Detect which cell encompasses the target text, then output its (X, Y) center coordinate. 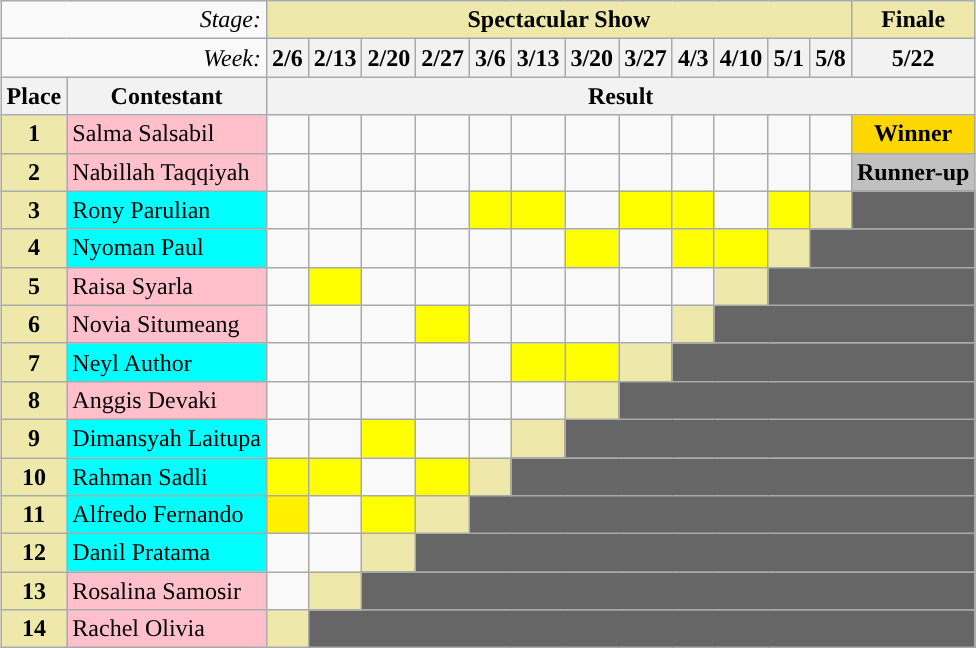
Place (34, 96)
3/6 (490, 58)
7 (34, 362)
3/27 (646, 58)
2/27 (443, 58)
3/13 (538, 58)
Nyoman Paul (167, 248)
Spectacular Show (558, 20)
Contestant (167, 96)
Novia Situmeang (167, 324)
2/6 (287, 58)
Winner (913, 134)
4/10 (741, 58)
Neyl Author (167, 362)
Anggis Devaki (167, 400)
Nabillah Taqqiyah (167, 172)
Raisa Syarla (167, 286)
Week: (134, 58)
1 (34, 134)
Salma Salsabil (167, 134)
Rony Parulian (167, 210)
6 (34, 324)
Alfredo Fernando (167, 515)
9 (34, 438)
Stage: (134, 20)
Result (620, 96)
2 (34, 172)
5/1 (789, 58)
5 (34, 286)
3 (34, 210)
12 (34, 553)
Rahman Sadli (167, 477)
3/20 (592, 58)
11 (34, 515)
2/20 (389, 58)
13 (34, 591)
Finale (913, 20)
4 (34, 248)
8 (34, 400)
Runner-up (913, 172)
Dimansyah Laitupa (167, 438)
4/3 (693, 58)
10 (34, 477)
2/13 (335, 58)
14 (34, 629)
Danil Pratama (167, 553)
Rosalina Samosir (167, 591)
5/22 (913, 58)
Rachel Olivia (167, 629)
5/8 (831, 58)
